For the text-containing cell, return its midpoint in [X, Y] coordinate format. 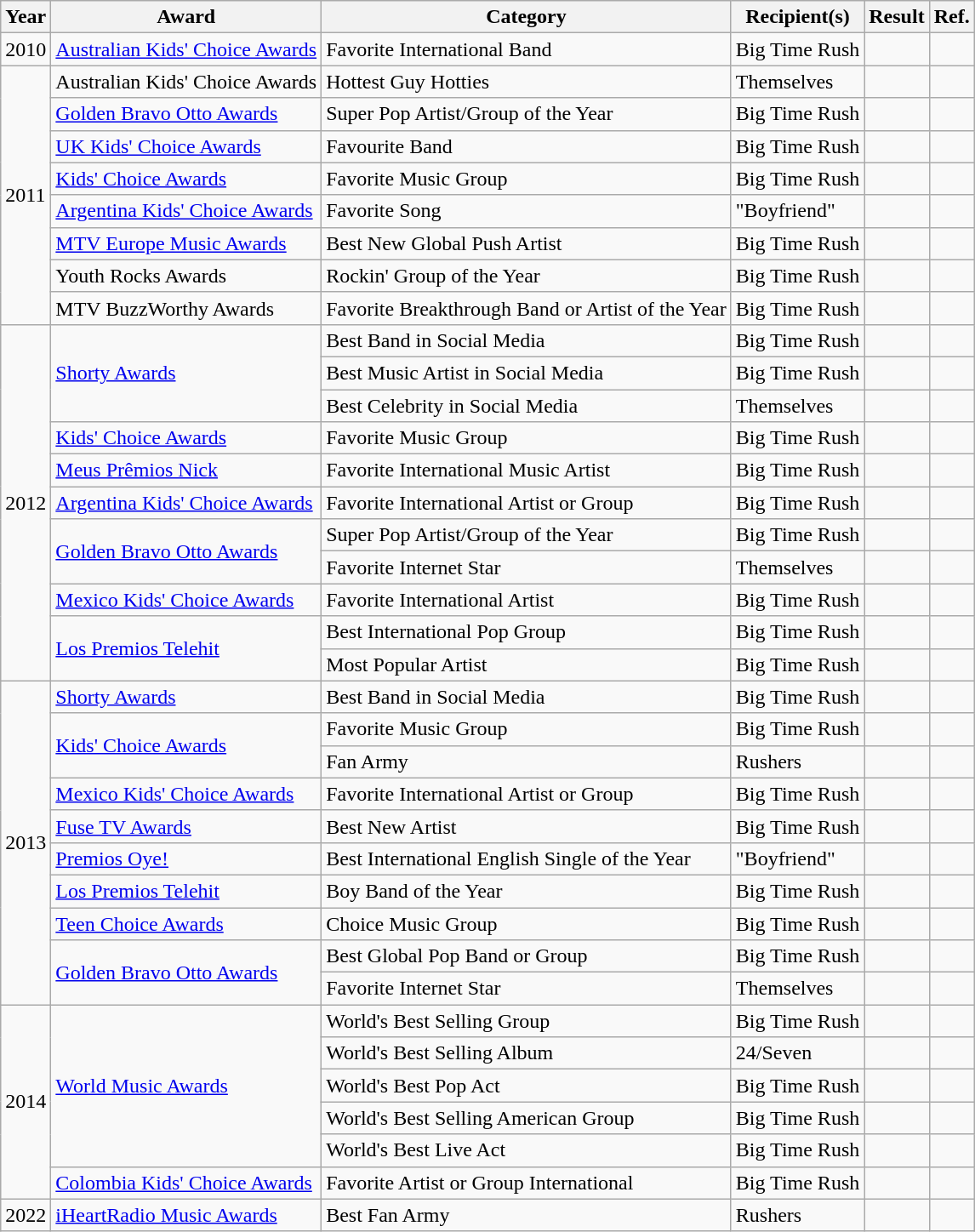
Favorite Artist or Group International [527, 1183]
World Music Awards [186, 1086]
iHeartRadio Music Awards [186, 1215]
UK Kids' Choice Awards [186, 146]
Fuse TV Awards [186, 826]
Favorite Breakthrough Band or Artist of the Year [527, 308]
Rockin' Group of the Year [527, 276]
Best Fan Army [527, 1215]
24/Seven [797, 1053]
MTV Europe Music Awards [186, 243]
Premios Oye! [186, 858]
Favorite International Band [527, 49]
Favorite Song [527, 211]
2013 [26, 842]
2014 [26, 1102]
Recipient(s) [797, 17]
Best New Artist [527, 826]
2022 [26, 1215]
Best Celebrity in Social Media [527, 406]
MTV BuzzWorthy Awards [186, 308]
Youth Rocks Awards [186, 276]
Result [897, 17]
Ref. [951, 17]
Teen Choice Awards [186, 923]
World's Best Pop Act [527, 1086]
Colombia Kids' Choice Awards [186, 1183]
Fan Army [527, 761]
2011 [26, 195]
2012 [26, 502]
Boy Band of the Year [527, 891]
World's Best Live Act [527, 1150]
Category [527, 17]
Best Global Pop Band or Group [527, 956]
Favorite International Artist [527, 600]
Best International Pop Group [527, 632]
Hottest Guy Hotties [527, 82]
Year [26, 17]
Meus Prêmios Nick [186, 471]
Best Music Artist in Social Media [527, 373]
Best International English Single of the Year [527, 858]
Favorite International Music Artist [527, 471]
World's Best Selling Group [527, 1021]
Best New Global Push Artist [527, 243]
World's Best Selling American Group [527, 1118]
Award [186, 17]
Favourite Band [527, 146]
2010 [26, 49]
Most Popular Artist [527, 664]
World's Best Selling Album [527, 1053]
Choice Music Group [527, 923]
